Return (X, Y) of the center of cell containing provided text 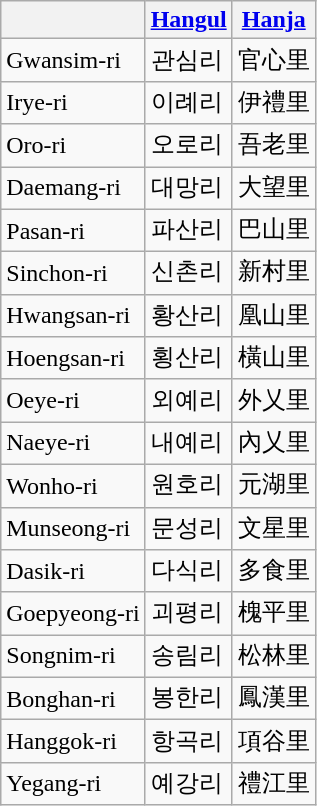
Bonghan-ri (73, 698)
大望里 (274, 188)
新村里 (274, 274)
鳳漢里 (274, 698)
多食里 (274, 572)
Dasik-ri (73, 572)
元湖里 (274, 486)
오로리 (188, 146)
Wonho-ri (73, 486)
Hanggok-ri (73, 742)
Oro-ri (73, 146)
伊禮里 (274, 102)
파산리 (188, 230)
문성리 (188, 528)
Songnim-ri (73, 656)
황산리 (188, 316)
봉한리 (188, 698)
橫山里 (274, 358)
Hoengsan-ri (73, 358)
Yegang-ri (73, 784)
송림리 (188, 656)
禮江里 (274, 784)
槐平里 (274, 614)
예강리 (188, 784)
凰山里 (274, 316)
Gwansim-ri (73, 60)
대망리 (188, 188)
外乂里 (274, 400)
Naeye-ri (73, 444)
巴山里 (274, 230)
다식리 (188, 572)
Hwangsan-ri (73, 316)
횡산리 (188, 358)
內乂里 (274, 444)
항곡리 (188, 742)
官心里 (274, 60)
Sinchon-ri (73, 274)
이례리 (188, 102)
Oeye-ri (73, 400)
Hangul (188, 20)
吾老里 (274, 146)
Irye-ri (73, 102)
文星里 (274, 528)
Munseong-ri (73, 528)
Hanja (274, 20)
원호리 (188, 486)
관심리 (188, 60)
Pasan-ri (73, 230)
괴평리 (188, 614)
Daemang-ri (73, 188)
松林里 (274, 656)
Goepyeong-ri (73, 614)
신촌리 (188, 274)
내예리 (188, 444)
項谷里 (274, 742)
외예리 (188, 400)
